Detect which cell encompasses the target text, then output its (X, Y) center coordinate. 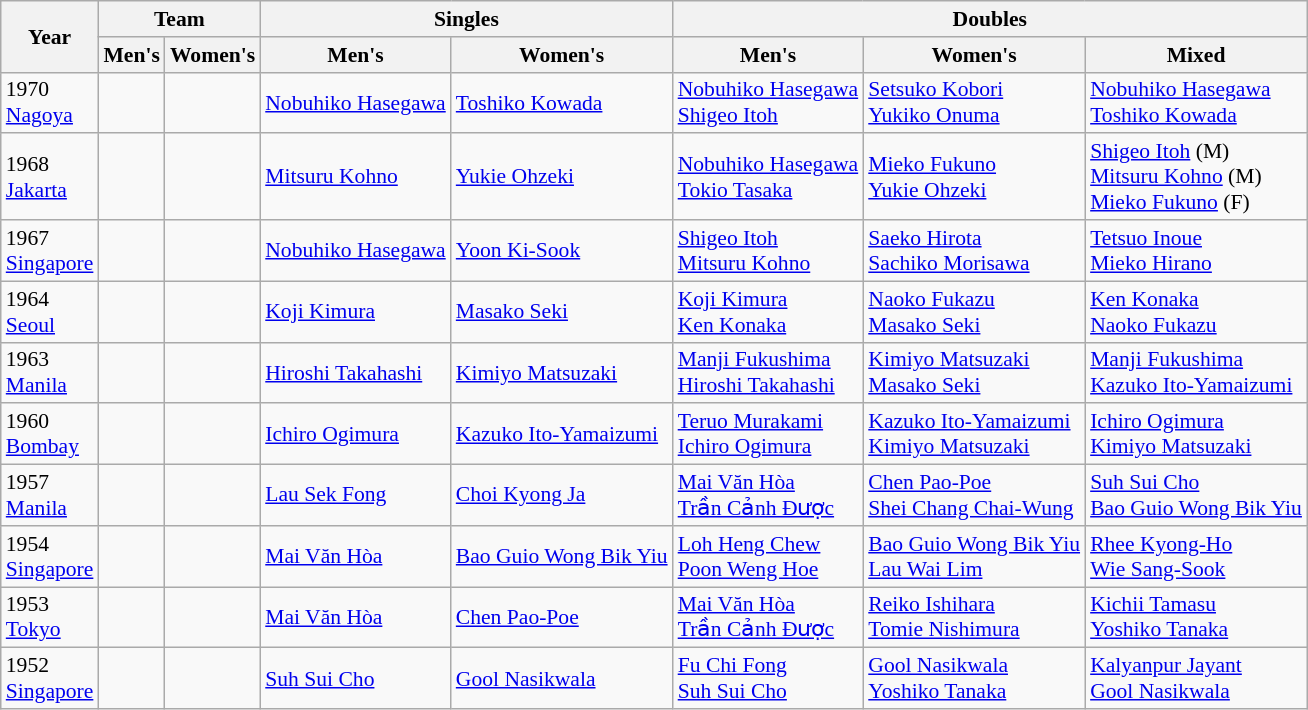
Rhee Kyong-Ho Wie Sang-Sook (1196, 556)
Mitsuru Kohno (356, 178)
Yoon Ki-Sook (562, 250)
Kazuko Ito-Yamaizumi Kimiyo Matsuzaki (974, 434)
Yukie Ohzeki (562, 178)
Kalyanpur Jayant Gool Nasikwala (1196, 678)
Reiko Ishihara Tomie Nishimura (974, 618)
Shigeo Itoh (M) Mitsuru Kohno (M) Mieko Fukuno (F) (1196, 178)
Koji Kimura (356, 312)
Loh Heng Chew Poon Weng Hoe (768, 556)
Team (179, 19)
Masako Seki (562, 312)
1957 Manila (50, 496)
Setsuko Kobori Yukiko Onuma (974, 102)
1964 Seoul (50, 312)
Doubles (990, 19)
Kazuko Ito-Yamaizumi (562, 434)
Gool Nasikwala (562, 678)
Shigeo Itoh Mitsuru Kohno (768, 250)
Fu Chi Fong Suh Sui Cho (768, 678)
Nobuhiko Hasegawa Toshiko Kowada (1196, 102)
Gool Nasikwala Yoshiko Tanaka (974, 678)
Nobuhiko Hasegawa Shigeo Itoh (768, 102)
Naoko Fukazu Masako Seki (974, 312)
1953 Tokyo (50, 618)
Hiroshi Takahashi (356, 372)
Nobuhiko Hasegawa Tokio Tasaka (768, 178)
Choi Kyong Ja (562, 496)
Bao Guio Wong Bik Yiu (562, 556)
Toshiko Kowada (562, 102)
Lau Sek Fong (356, 496)
1952 Singapore (50, 678)
1954 Singapore (50, 556)
1967 Singapore (50, 250)
Manji Fukushima Kazuko Ito-Yamaizumi (1196, 372)
Ichiro Ogimura Kimiyo Matsuzaki (1196, 434)
1960 Bombay (50, 434)
Tetsuo Inoue Mieko Hirano (1196, 250)
Kichii Tamasu Yoshiko Tanaka (1196, 618)
Manji Fukushima Hiroshi Takahashi (768, 372)
Suh Sui Cho Bao Guio Wong Bik Yiu (1196, 496)
Chen Pao-Poe (562, 618)
Singles (466, 19)
Ken Konaka Naoko Fukazu (1196, 312)
Year (50, 36)
Mieko Fukuno Yukie Ohzeki (974, 178)
Koji Kimura Ken Konaka (768, 312)
Chen Pao-Poe Shei Chang Chai-Wung (974, 496)
Mixed (1196, 55)
1968 Jakarta (50, 178)
Teruo Murakami Ichiro Ogimura (768, 434)
Bao Guio Wong Bik Yiu Lau Wai Lim (974, 556)
Saeko Hirota Sachiko Morisawa (974, 250)
1963 Manila (50, 372)
1970 Nagoya (50, 102)
Ichiro Ogimura (356, 434)
Kimiyo Matsuzaki (562, 372)
Suh Sui Cho (356, 678)
Kimiyo Matsuzaki Masako Seki (974, 372)
